For the text-containing cell, return its midpoint in [X, Y] coordinate format. 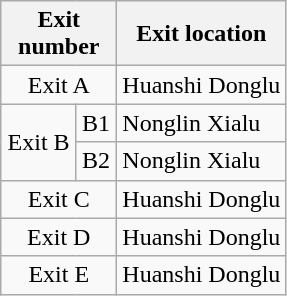
Exit location [202, 34]
Exit C [59, 199]
B2 [96, 161]
Exit E [59, 275]
Exit B [39, 142]
Exit number [59, 34]
B1 [96, 123]
Exit D [59, 237]
Exit A [59, 85]
